Return (x, y) of the center of cell containing provided text 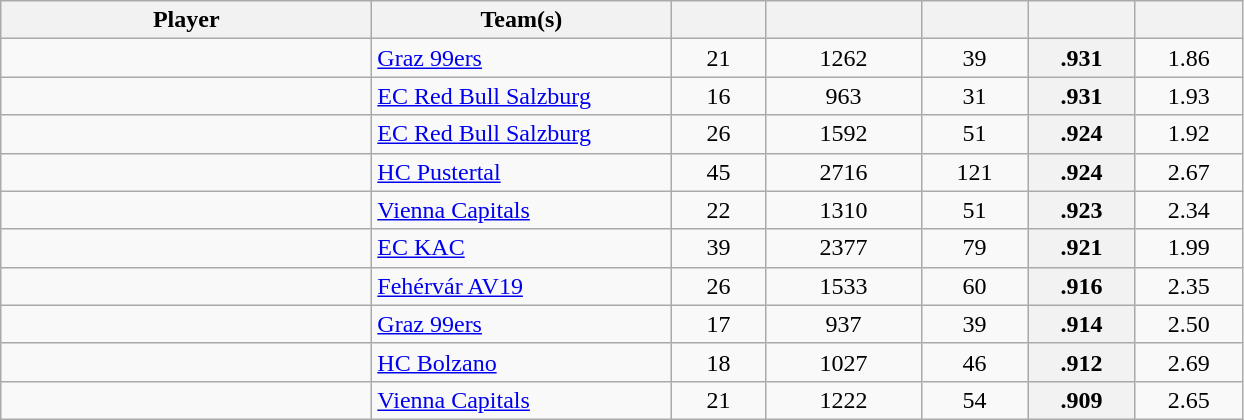
54 (974, 400)
Fehérvár AV19 (522, 286)
1262 (844, 58)
2.67 (1188, 172)
1310 (844, 210)
1.93 (1188, 96)
2.35 (1188, 286)
45 (718, 172)
121 (974, 172)
2.69 (1188, 362)
HC Bolzano (522, 362)
Team(s) (522, 20)
2.34 (1188, 210)
31 (974, 96)
.912 (1082, 362)
937 (844, 324)
22 (718, 210)
1.86 (1188, 58)
.923 (1082, 210)
18 (718, 362)
16 (718, 96)
2377 (844, 248)
2.65 (1188, 400)
1533 (844, 286)
1222 (844, 400)
1.99 (1188, 248)
HC Pustertal (522, 172)
17 (718, 324)
Player (186, 20)
.909 (1082, 400)
1027 (844, 362)
46 (974, 362)
79 (974, 248)
963 (844, 96)
.916 (1082, 286)
60 (974, 286)
EC KAC (522, 248)
1592 (844, 134)
2716 (844, 172)
.914 (1082, 324)
.921 (1082, 248)
1.92 (1188, 134)
2.50 (1188, 324)
